Find where the given text appears and provide that cell's center as (x, y) coordinate. 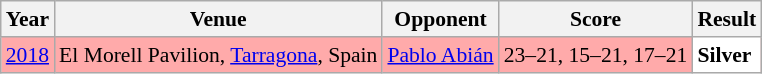
Pablo Abián (440, 55)
Silver (726, 55)
El Morell Pavilion, Tarragona, Spain (218, 55)
2018 (28, 55)
Year (28, 19)
23–21, 15–21, 17–21 (596, 55)
Result (726, 19)
Venue (218, 19)
Opponent (440, 19)
Score (596, 19)
